Provide the [x, y] coordinate of the cell's center where the given text is located.  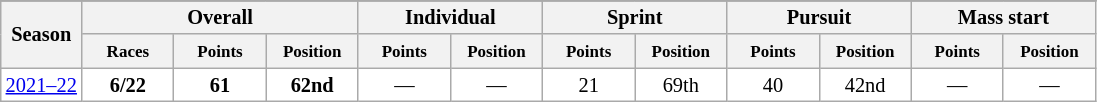
Mass start [1003, 17]
2021–22 [42, 85]
6/22 [128, 85]
Sprint [635, 17]
61 [220, 85]
62nd [312, 85]
42nd [865, 85]
21 [589, 85]
69th [681, 85]
40 [773, 85]
Season [42, 34]
Overall [220, 17]
Individual [450, 17]
Pursuit [819, 17]
Races [128, 51]
